Capture the cell that displays the provided text and extract its [x, y] central coordinate. 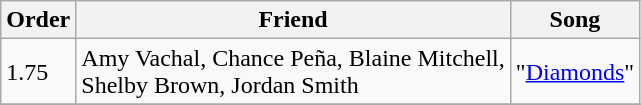
Amy Vachal, Chance Peña, Blaine Mitchell, Shelby Brown, Jordan Smith [294, 72]
Song [574, 20]
Order [38, 20]
1.75 [38, 72]
Friend [294, 20]
"Diamonds" [574, 72]
